Determine the [x, y] coordinate at the center of the cell enclosing the given text.  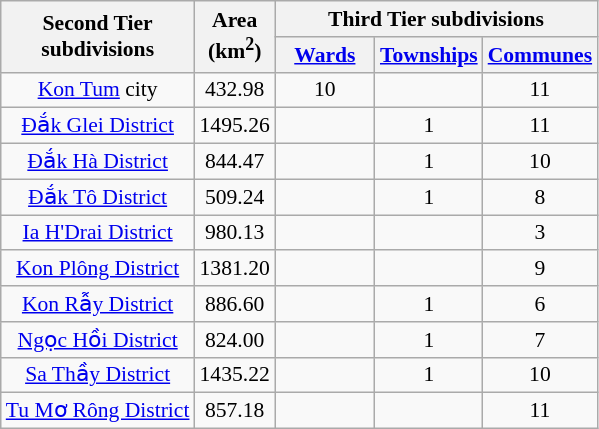
509.24 [235, 197]
824.00 [235, 340]
8 [540, 197]
Kon Plông District [98, 269]
Ia H'Drai District [98, 233]
980.13 [235, 233]
Sa Thầy District [98, 375]
Area(km2) [235, 36]
1435.22 [235, 375]
Ngọc Hồi District [98, 340]
7 [540, 340]
Communes [540, 55]
Kon Rẫy District [98, 304]
3 [540, 233]
Đắk Glei District [98, 126]
Đắk Tô District [98, 197]
Wards [325, 55]
844.47 [235, 162]
6 [540, 304]
Tu Mơ Rông District [98, 411]
857.18 [235, 411]
886.60 [235, 304]
1381.20 [235, 269]
Đắk Hà District [98, 162]
Kon Tum city [98, 90]
Third Tier subdivisions [436, 19]
Townships [429, 55]
432.98 [235, 90]
Second Tiersubdivisions [98, 36]
1495.26 [235, 126]
9 [540, 269]
